Pinpoint the cell where the given text exists, returning its (X, Y) midpoint coordinate. 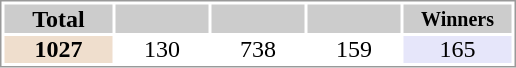
130 (162, 50)
738 (258, 50)
1027 (58, 50)
Total (58, 18)
159 (354, 50)
165 (458, 50)
Winners (458, 18)
